Scan for the cell matching the given text and deliver its (X, Y) coordinate at center. 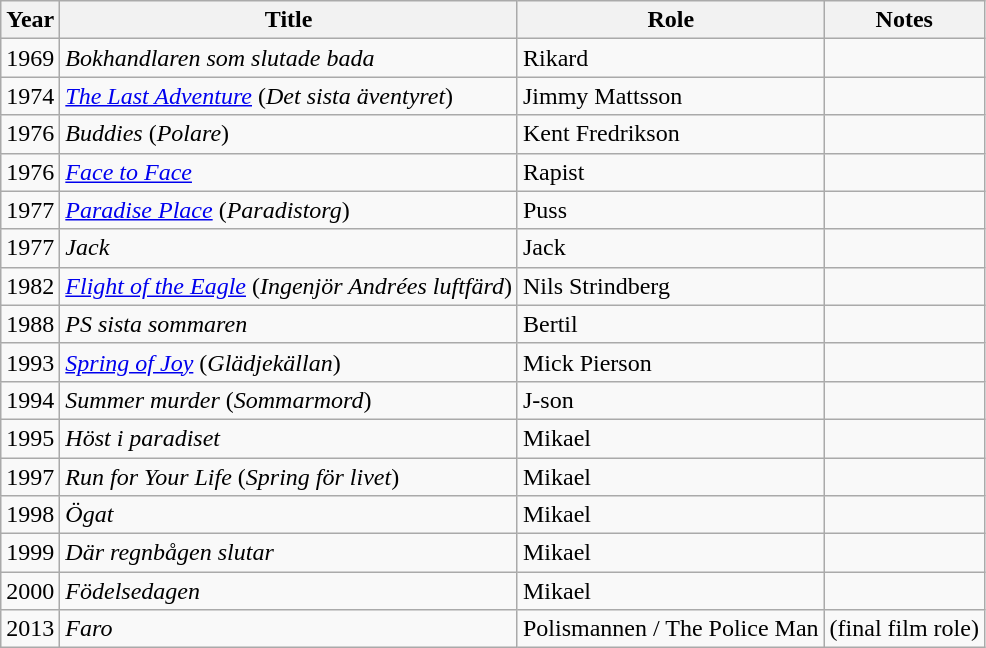
Bertil (670, 324)
1995 (30, 438)
Höst i paradiset (289, 438)
1997 (30, 477)
The Last Adventure (Det sista äventyret) (289, 96)
1994 (30, 400)
Spring of Joy (Glädjekällan) (289, 362)
Bokhandlaren som slutade bada (289, 58)
(final film role) (904, 629)
Jimmy Mattsson (670, 96)
Run for Your Life (Spring för livet) (289, 477)
1974 (30, 96)
Mick Pierson (670, 362)
1982 (30, 286)
2000 (30, 591)
Rikard (670, 58)
Rapist (670, 172)
Summer murder (Sommarmord) (289, 400)
PS sista sommaren (289, 324)
Notes (904, 20)
1993 (30, 362)
Buddies (Polare) (289, 134)
Year (30, 20)
1969 (30, 58)
1988 (30, 324)
Face to Face (289, 172)
Nils Strindberg (670, 286)
Paradise Place (Paradistorg) (289, 210)
2013 (30, 629)
Ögat (289, 515)
Där regnbågen slutar (289, 553)
Födelsedagen (289, 591)
Role (670, 20)
Kent Fredrikson (670, 134)
Flight of the Eagle (Ingenjör Andrées luftfärd) (289, 286)
1999 (30, 553)
Title (289, 20)
Polismannen / The Police Man (670, 629)
J-son (670, 400)
Faro (289, 629)
1998 (30, 515)
Puss (670, 210)
